Pinpoint the cell where the given text exists, returning its [x, y] midpoint coordinate. 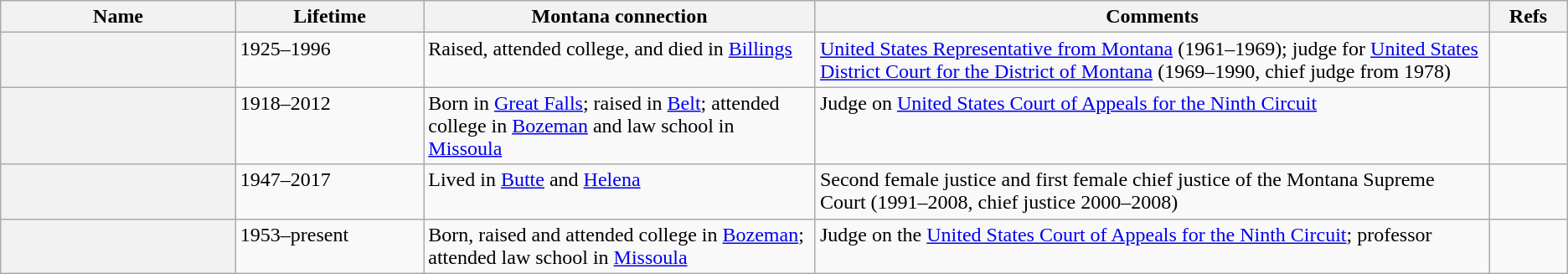
Born in Great Falls; raised in Belt; attended college in Bozeman and law school in Missoula [620, 126]
1953–present [329, 246]
Second female justice and first female chief justice of the Montana Supreme Court (1991–2008, chief justice 2000–2008) [1152, 191]
Born, raised and attended college in Bozeman; attended law school in Missoula [620, 246]
1925–1996 [329, 60]
Comments [1152, 17]
Judge on the United States Court of Appeals for the Ninth Circuit; professor [1152, 246]
1947–2017 [329, 191]
Lived in Butte and Helena [620, 191]
Judge on United States Court of Appeals for the Ninth Circuit [1152, 126]
Refs [1529, 17]
Raised, attended college, and died in Billings [620, 60]
1918–2012 [329, 126]
Name [119, 17]
Lifetime [329, 17]
Montana connection [620, 17]
